Identify which cell holds the provided text, then report its (X, Y) central coordinate. 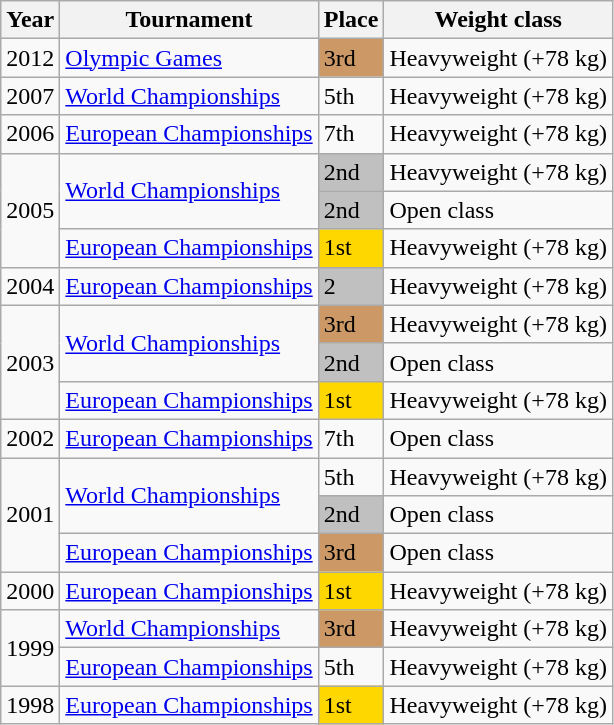
2000 (30, 591)
Olympic Games (189, 58)
1998 (30, 705)
2 (351, 286)
Year (30, 20)
Tournament (189, 20)
2012 (30, 58)
2002 (30, 438)
1999 (30, 648)
2003 (30, 362)
2006 (30, 134)
Place (351, 20)
2007 (30, 96)
Weight class (498, 20)
2005 (30, 210)
2001 (30, 515)
2004 (30, 286)
